Search for the cell housing the specified text and yield its [X, Y] center coordinate. 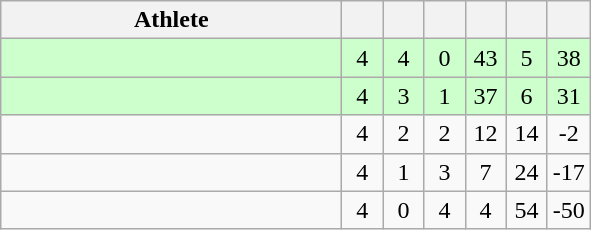
14 [526, 134]
24 [526, 172]
54 [526, 210]
-50 [568, 210]
31 [568, 96]
-2 [568, 134]
Athlete [172, 20]
43 [486, 58]
-17 [568, 172]
5 [526, 58]
6 [526, 96]
12 [486, 134]
7 [486, 172]
37 [486, 96]
38 [568, 58]
